Return [X, Y] of the center of cell containing provided text 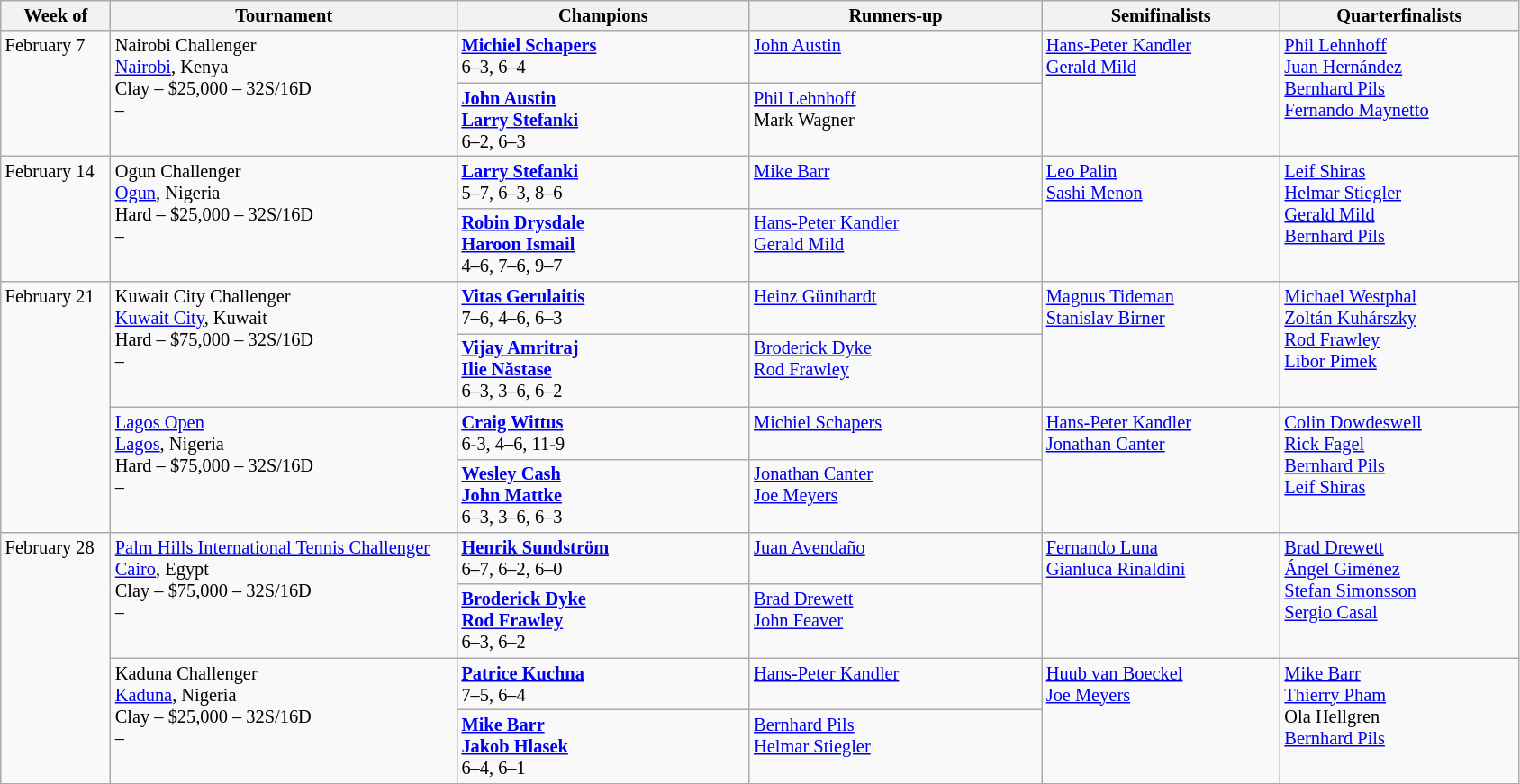
Broderick Dyke Rod Frawley [895, 370]
Brad Drewett John Feaver [895, 621]
Phil Lehnhoff Mark Wagner [895, 120]
Fernando Luna Gianluca Rinaldini [1162, 594]
Heinz Günthardt [895, 308]
Larry Stefanki 5–7, 6–3, 8–6 [603, 182]
Michiel Schapers [895, 433]
February 21 [56, 407]
Quarterfinalists [1399, 15]
Mike Barr [895, 182]
Hans-Peter Kandler [895, 684]
Juan Avendaño [895, 558]
Kaduna Challenger Kaduna, NigeriaClay – $25,000 – 32S/16D – [285, 720]
Brad Drewett Ángel Giménez Stefan Simonsson Sergio Casal [1399, 594]
Phil Lehnhoff Juan Hernández Bernhard Pils Fernando Maynetto [1399, 94]
Robin Drysdale Haroon Ismail4–6, 7–6, 9–7 [603, 245]
Palm Hills International Tennis Challenger Cairo, EgyptClay – $75,000 – 32S/16D – [285, 594]
Huub van Boeckel Joe Meyers [1162, 720]
Hans-Peter Kandler Jonathan Canter [1162, 470]
Colin Dowdeswell Rick Fagel Bernhard Pils Leif Shiras [1399, 470]
Nairobi Challenger Nairobi, KenyaClay – $25,000 – 32S/16D – [285, 94]
Mike Barr Jakob Hlasek6–4, 6–1 [603, 746]
Semifinalists [1162, 15]
Champions [603, 15]
Leo Palin Sashi Menon [1162, 218]
Michiel Schapers 6–3, 6–4 [603, 57]
February 28 [56, 657]
John Austin Larry Stefanki6–2, 6–3 [603, 120]
Jonathan Canter Joe Meyers [895, 496]
Henrik Sundström 6–7, 6–2, 6–0 [603, 558]
Michael Westphal Zoltán Kuhárszky Rod Frawley Libor Pimek [1399, 344]
Lagos Open Lagos, NigeriaHard – $75,000 – 32S/16D – [285, 470]
Mike Barr Thierry Pham Ola Hellgren Bernhard Pils [1399, 720]
Ogun Challenger Ogun, NigeriaHard – $25,000 – 32S/16D – [285, 218]
Leif Shiras Helmar Stiegler Gerald Mild Bernhard Pils [1399, 218]
Vijay Amritraj Ilie Năstase6–3, 3–6, 6–2 [603, 370]
Bernhard Pils Helmar Stiegler [895, 746]
Week of [56, 15]
Patrice Kuchna 7–5, 6–4 [603, 684]
Broderick Dyke Rod Frawley6–3, 6–2 [603, 621]
Wesley Cash John Mattke6–3, 3–6, 6–3 [603, 496]
Craig Wittus 6-3, 4–6, 11-9 [603, 433]
Tournament [285, 15]
John Austin [895, 57]
February 7 [56, 94]
Vitas Gerulaitis 7–6, 4–6, 6–3 [603, 308]
Magnus Tideman Stanislav Birner [1162, 344]
Runners-up [895, 15]
February 14 [56, 218]
Kuwait City Challenger Kuwait City, KuwaitHard – $75,000 – 32S/16D – [285, 344]
